Capture the cell that displays the provided text and extract its [x, y] central coordinate. 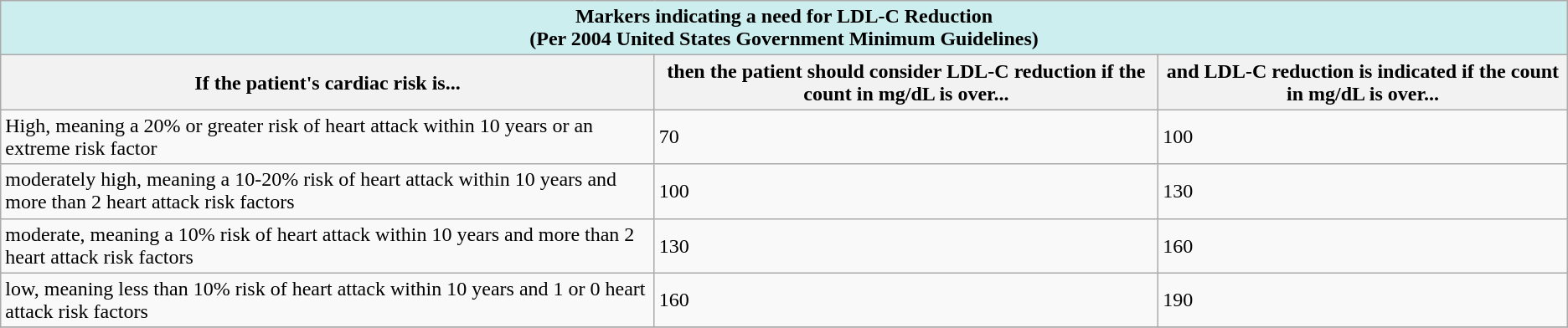
moderately high, meaning a 10-20% risk of heart attack within 10 years and more than 2 heart attack risk factors [328, 191]
Markers indicating a need for LDL-C Reduction(Per 2004 United States Government Minimum Guidelines) [784, 28]
then the patient should consider LDL-C reduction if the count in mg/dL is over... [906, 82]
70 [906, 137]
low, meaning less than 10% risk of heart attack within 10 years and 1 or 0 heart attack risk factors [328, 300]
High, meaning a 20% or greater risk of heart attack within 10 years or an extreme risk factor [328, 137]
If the patient's cardiac risk is... [328, 82]
190 [1364, 300]
moderate, meaning a 10% risk of heart attack within 10 years and more than 2 heart attack risk factors [328, 246]
and LDL-C reduction is indicated if the count in mg/dL is over... [1364, 82]
